Detect which cell encompasses the target text, then output its [x, y] center coordinate. 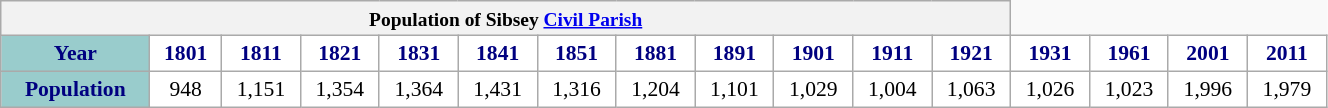
Year [76, 54]
948 [186, 90]
1,354 [340, 90]
1891 [734, 54]
1,431 [498, 90]
1831 [418, 54]
Population of Sibsey Civil Parish [506, 18]
1,151 [260, 90]
1,004 [892, 90]
1881 [656, 54]
1911 [892, 54]
1,029 [814, 90]
1851 [576, 54]
1,063 [972, 90]
1,101 [734, 90]
1961 [1130, 54]
1,364 [418, 90]
1811 [260, 54]
1,204 [656, 90]
2001 [1208, 54]
2011 [1286, 54]
1901 [814, 54]
1841 [498, 54]
1,996 [1208, 90]
1921 [972, 54]
1,316 [576, 90]
1,979 [1286, 90]
1,026 [1050, 90]
1821 [340, 54]
1931 [1050, 54]
1801 [186, 54]
1,023 [1130, 90]
Population [76, 90]
